Detect which cell encompasses the target text, then output its (x, y) center coordinate. 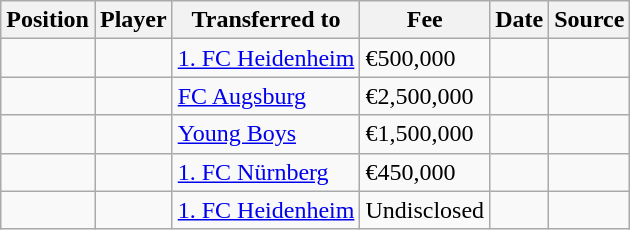
Source (590, 20)
€500,000 (425, 58)
€450,000 (425, 172)
1. FC Nürnberg (266, 172)
Undisclosed (425, 210)
Young Boys (266, 134)
Position (48, 20)
€2,500,000 (425, 96)
Fee (425, 20)
Transferred to (266, 20)
FC Augsburg (266, 96)
€1,500,000 (425, 134)
Date (520, 20)
Player (133, 20)
